Determine the [x, y] coordinate at the center of the cell enclosing the given text.  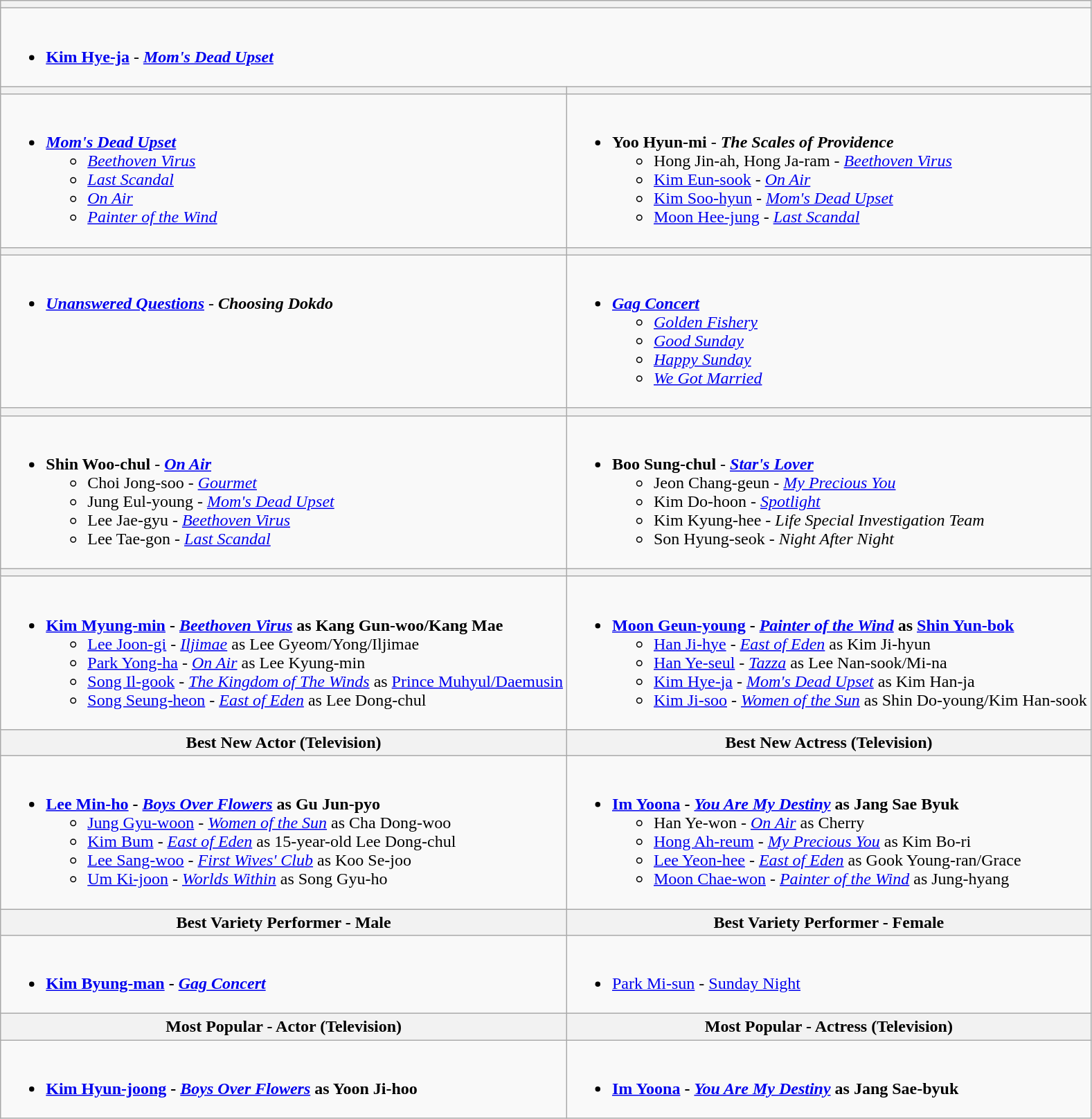
Mom's Dead UpsetBeethoven VirusLast ScandalOn AirPainter of the Wind [284, 170]
Unanswered Questions - Choosing Dokdo [284, 331]
Kim Byung-man - Gag Concert [284, 975]
Best Variety Performer - Male [284, 922]
Most Popular - Actress (Television) [828, 1027]
Best Variety Performer - Female [828, 922]
Kim Hyun-joong - Boys Over Flowers as Yoon Ji-hoo [284, 1079]
Park Mi-sun - Sunday Night [828, 975]
Im Yoona - You Are My Destiny as Jang Sae-byuk [828, 1079]
Shin Woo-chul - On AirChoi Jong-soo - GourmetJung Eul-young - Mom's Dead UpsetLee Jae-gyu - Beethoven VirusLee Tae-gon - Last Scandal [284, 492]
Best New Actress (Television) [828, 742]
Best New Actor (Television) [284, 742]
Most Popular - Actor (Television) [284, 1027]
Gag ConcertGolden FisheryGood SundayHappy SundayWe Got Married [828, 331]
Kim Hye-ja - Mom's Dead Upset [546, 47]
